Identify which cell holds the provided text, then report its [x, y] central coordinate. 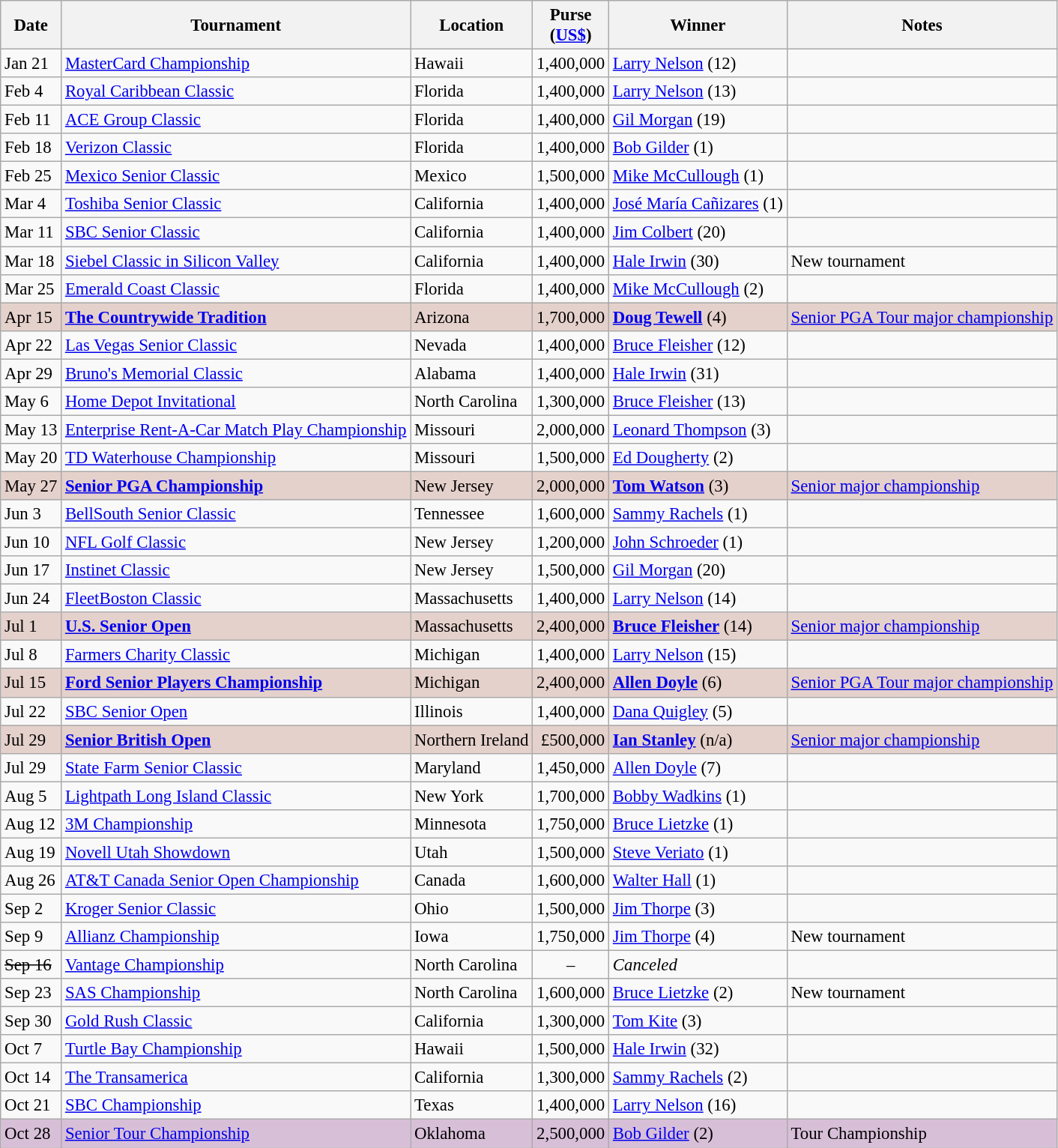
Gil Morgan (19) [698, 120]
SAS Championship [236, 993]
State Farm Senior Classic [236, 767]
Vantage Championship [236, 965]
Lightpath Long Island Classic [236, 796]
Larry Nelson (16) [698, 1105]
Jul 1 [31, 626]
Enterprise Rent-A-Car Match Play Championship [236, 429]
Turtle Bay Championship [236, 1049]
Jim Colbert (20) [698, 232]
Oct 14 [31, 1078]
FleetBoston Classic [236, 599]
SBC Senior Classic [236, 232]
Northern Ireland [472, 740]
Utah [472, 852]
SBC Senior Open [236, 711]
Allen Doyle (7) [698, 767]
3M Championship [236, 824]
Leonard Thompson (3) [698, 429]
Canceled [698, 965]
Mar 11 [31, 232]
Bobby Wadkins (1) [698, 796]
May 6 [31, 402]
BellSouth Senior Classic [236, 514]
Feb 18 [31, 148]
Las Vegas Senior Classic [236, 345]
Hale Irwin (32) [698, 1049]
Apr 15 [31, 317]
Ohio [472, 908]
Steve Veriato (1) [698, 852]
Mike McCullough (1) [698, 176]
Sep 9 [31, 937]
Jun 24 [31, 599]
Oklahoma [472, 1134]
Aug 19 [31, 852]
Farmers Charity Classic [236, 655]
Sammy Rachels (1) [698, 514]
2,500,000 [571, 1134]
TD Waterhouse Championship [236, 458]
Maryland [472, 767]
Mar 25 [31, 288]
John Schroeder (1) [698, 543]
Toshiba Senior Classic [236, 205]
Bruce Fleisher (14) [698, 626]
Larry Nelson (15) [698, 655]
May 27 [31, 486]
ACE Group Classic [236, 120]
SBC Championship [236, 1105]
Larry Nelson (12) [698, 64]
Mar 4 [31, 205]
Sep 16 [31, 965]
Allen Doyle (6) [698, 683]
Jun 3 [31, 514]
Canada [472, 880]
MasterCard Championship [236, 64]
Feb 4 [31, 91]
Oct 21 [31, 1105]
AT&T Canada Senior Open Championship [236, 880]
Bruce Lietzke (2) [698, 993]
Senior Tour Championship [236, 1134]
Kroger Senior Classic [236, 908]
Bruce Fleisher (13) [698, 402]
Home Depot Invitational [236, 402]
Dana Quigley (5) [698, 711]
Sep 30 [31, 1021]
Sep 2 [31, 908]
Apr 29 [31, 373]
Minnesota [472, 824]
Jim Thorpe (4) [698, 937]
Jim Thorpe (3) [698, 908]
Ford Senior Players Championship [236, 683]
Bruce Fleisher (12) [698, 345]
Ed Dougherty (2) [698, 458]
Bruce Lietzke (1) [698, 824]
Notes [922, 25]
Alabama [472, 373]
Hale Irwin (30) [698, 261]
Allianz Championship [236, 937]
NFL Golf Classic [236, 543]
Gil Morgan (20) [698, 570]
1,450,000 [571, 767]
Mar 18 [31, 261]
Feb 11 [31, 120]
The Countrywide Tradition [236, 317]
Verizon Classic [236, 148]
Larry Nelson (13) [698, 91]
Mexico Senior Classic [236, 176]
José María Cañizares (1) [698, 205]
Novell Utah Showdown [236, 852]
Feb 25 [31, 176]
1,200,000 [571, 543]
May 13 [31, 429]
– [571, 965]
Jun 10 [31, 543]
Royal Caribbean Classic [236, 91]
Texas [472, 1105]
Tournament [236, 25]
Iowa [472, 937]
Jan 21 [31, 64]
Nevada [472, 345]
Larry Nelson (14) [698, 599]
Jul 22 [31, 711]
Aug 5 [31, 796]
Sep 23 [31, 993]
Oct 28 [31, 1134]
Oct 7 [31, 1049]
Jun 17 [31, 570]
May 20 [31, 458]
Walter Hall (1) [698, 880]
Winner [698, 25]
Tom Kite (3) [698, 1021]
Apr 22 [31, 345]
Tour Championship [922, 1134]
Bob Gilder (1) [698, 148]
U.S. Senior Open [236, 626]
New York [472, 796]
The Transamerica [236, 1078]
Gold Rush Classic [236, 1021]
Mexico [472, 176]
Bob Gilder (2) [698, 1134]
Sammy Rachels (2) [698, 1078]
Date [31, 25]
Arizona [472, 317]
Aug 26 [31, 880]
Mike McCullough (2) [698, 288]
Location [472, 25]
Hale Irwin (31) [698, 373]
Illinois [472, 711]
Emerald Coast Classic [236, 288]
Ian Stanley (n/a) [698, 740]
Doug Tewell (4) [698, 317]
Purse(US$) [571, 25]
Jul 15 [31, 683]
Tom Watson (3) [698, 486]
Instinet Classic [236, 570]
Senior British Open [236, 740]
Aug 12 [31, 824]
£500,000 [571, 740]
Siebel Classic in Silicon Valley [236, 261]
Tennessee [472, 514]
Senior PGA Championship [236, 486]
Bruno's Memorial Classic [236, 373]
Jul 8 [31, 655]
